Output the (X, Y) coordinate of the center of the cell containing the given text.  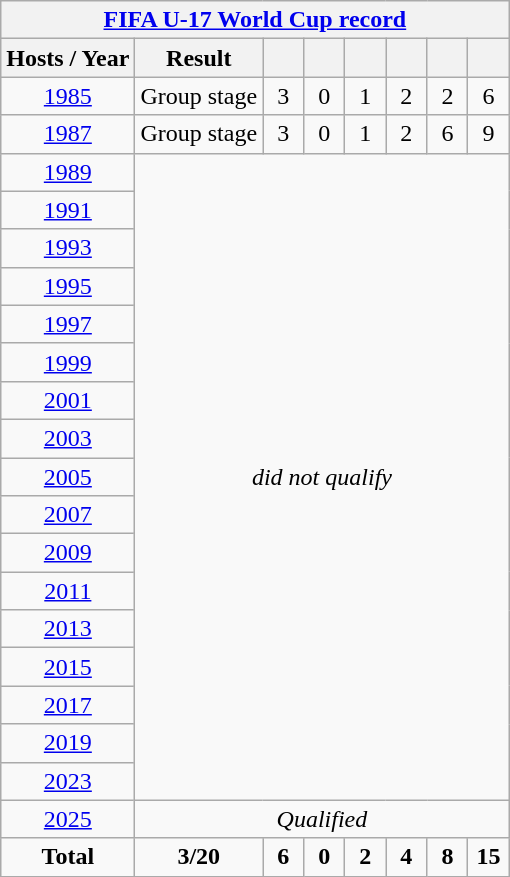
15 (488, 857)
9 (488, 134)
FIFA U-17 World Cup record (255, 20)
2009 (68, 553)
4 (406, 857)
1987 (68, 134)
3/20 (199, 857)
Result (199, 58)
2003 (68, 438)
1985 (68, 96)
1989 (68, 172)
did not qualify (322, 476)
2019 (68, 743)
2017 (68, 705)
8 (448, 857)
1997 (68, 324)
2007 (68, 515)
Qualified (322, 819)
Hosts / Year (68, 58)
1999 (68, 362)
2005 (68, 477)
1995 (68, 286)
1993 (68, 248)
2023 (68, 781)
2011 (68, 591)
2013 (68, 629)
Total (68, 857)
2015 (68, 667)
2025 (68, 819)
2001 (68, 400)
1991 (68, 210)
